Find where the given text appears and provide that cell's center as [X, Y] coordinate. 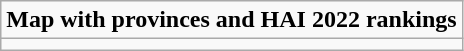
Map with provinces and HAI 2022 rankings [232, 20]
